Return the (X, Y) coordinate for the center point of the cell that contains the specified text.  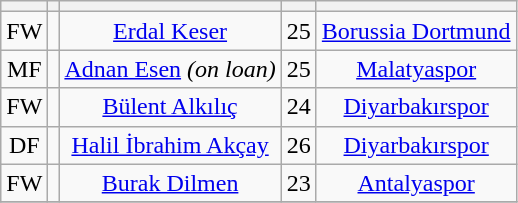
Antalyaspor (416, 183)
26 (298, 145)
Malatyaspor (416, 69)
MF (24, 69)
Borussia Dortmund (416, 31)
DF (24, 145)
Halil İbrahim Akçay (170, 145)
Burak Dilmen (170, 183)
Adnan Esen (on loan) (170, 69)
Bülent Alkılıç (170, 107)
Erdal Keser (170, 31)
23 (298, 183)
24 (298, 107)
